Detect which cell encompasses the target text, then output its [X, Y] center coordinate. 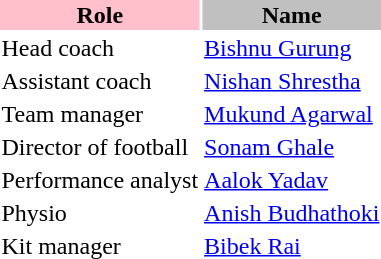
Sonam Ghale [292, 147]
Aalok Yadav [292, 180]
Director of football [100, 147]
Team manager [100, 114]
Assistant coach [100, 81]
Head coach [100, 48]
Performance analyst [100, 180]
Bishnu Gurung [292, 48]
Anish Budhathoki [292, 213]
Role [100, 15]
Name [292, 15]
Mukund Agarwal [292, 114]
Nishan Shrestha [292, 81]
Physio [100, 213]
